Return [x, y] of the center of cell containing provided text 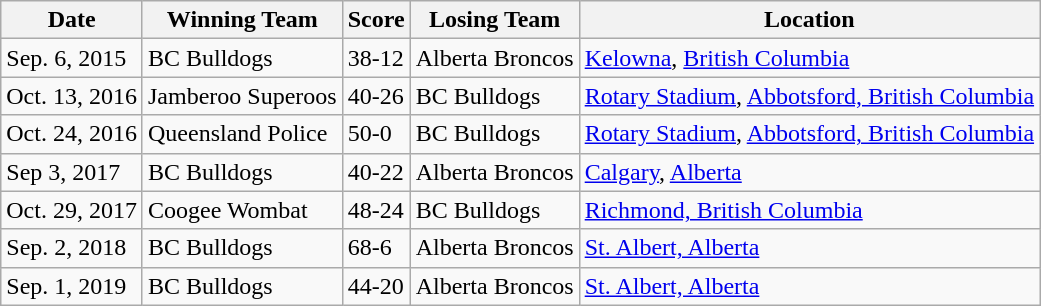
Jamberoo Superoos [242, 96]
Oct. 24, 2016 [72, 134]
Kelowna, British Columbia [809, 58]
48-24 [376, 210]
Coogee Wombat [242, 210]
68-6 [376, 248]
Sep 3, 2017 [72, 172]
44-20 [376, 286]
Sep. 1, 2019 [72, 286]
38-12 [376, 58]
Oct. 13, 2016 [72, 96]
Calgary, Alberta [809, 172]
Richmond, British Columbia [809, 210]
40-22 [376, 172]
Sep. 6, 2015 [72, 58]
40-26 [376, 96]
50-0 [376, 134]
Queensland Police [242, 134]
Losing Team [494, 20]
Sep. 2, 2018 [72, 248]
Oct. 29, 2017 [72, 210]
Score [376, 20]
Location [809, 20]
Winning Team [242, 20]
Date [72, 20]
